Capture the cell that displays the provided text and extract its (x, y) central coordinate. 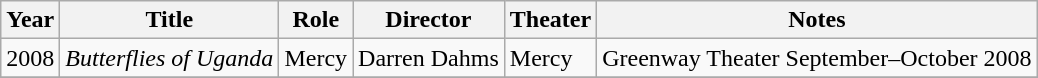
Director (429, 20)
Title (170, 20)
Butterflies of Uganda (170, 58)
Darren Dahms (429, 58)
Year (30, 20)
Role (316, 20)
Theater (550, 20)
Greenway Theater September–October 2008 (817, 58)
2008 (30, 58)
Notes (817, 20)
